Determine the [x, y] coordinate at the center of the cell enclosing the given text.  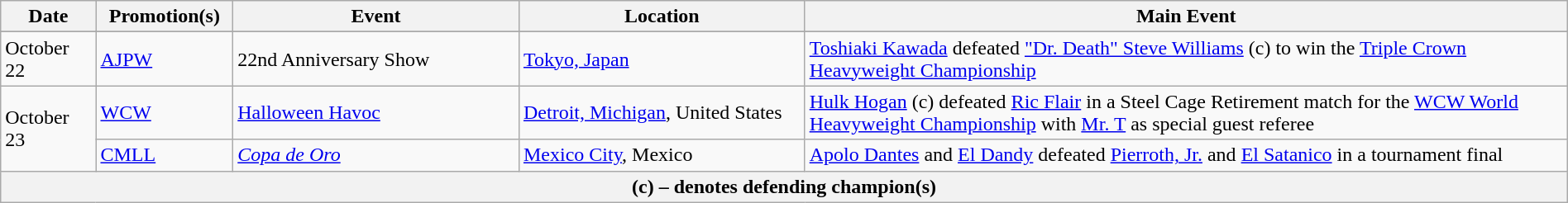
Copa de Oro [376, 155]
Event [376, 17]
Date [48, 17]
(c) – denotes defending champion(s) [784, 186]
Apolo Dantes and El Dandy defeated Pierroth, Jr. and El Satanico in a tournament final [1186, 155]
October 23 [48, 129]
Toshiaki Kawada defeated "Dr. Death" Steve Williams (c) to win the Triple Crown Heavyweight Championship [1186, 59]
WCW [165, 112]
Halloween Havoc [376, 112]
AJPW [165, 59]
Mexico City, Mexico [662, 155]
22nd Anniversary Show [376, 59]
Location [662, 17]
October 22 [48, 59]
Detroit, Michigan, United States [662, 112]
Tokyo, Japan [662, 59]
CMLL [165, 155]
Main Event [1186, 17]
Promotion(s) [165, 17]
Hulk Hogan (c) defeated Ric Flair in a Steel Cage Retirement match for the WCW World Heavyweight Championship with Mr. T as special guest referee [1186, 112]
